For the text-containing cell, return its midpoint in (x, y) coordinate format. 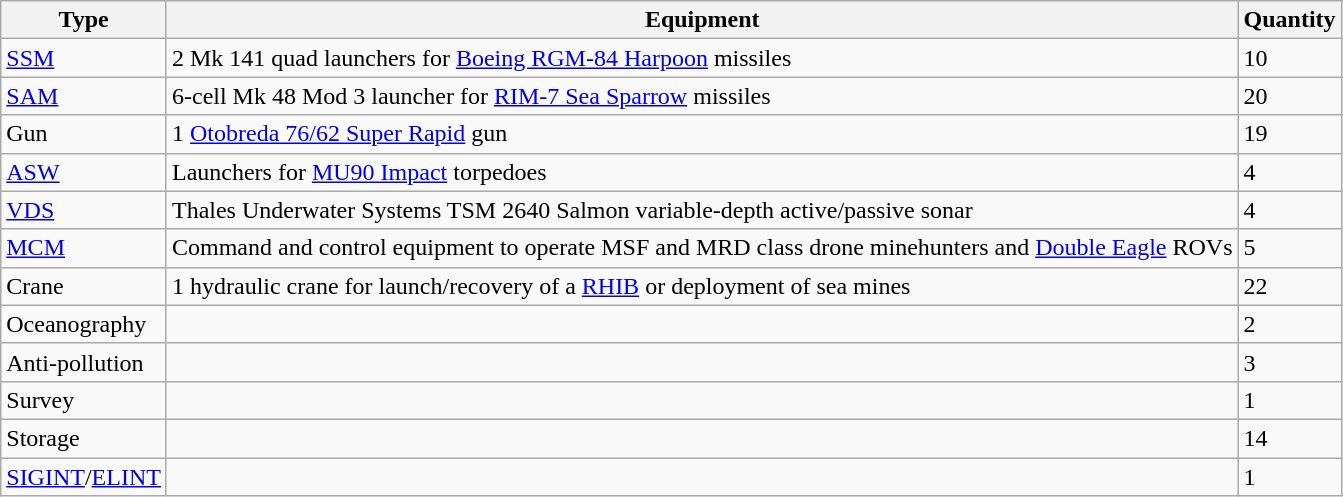
Launchers for MU90 Impact torpedoes (702, 172)
SAM (84, 96)
SSM (84, 58)
5 (1290, 248)
Type (84, 20)
ASW (84, 172)
19 (1290, 134)
Command and control equipment to operate MSF and MRD class drone minehunters and Double Eagle ROVs (702, 248)
Anti-pollution (84, 362)
Equipment (702, 20)
Thales Underwater Systems TSM 2640 Salmon variable-depth active/passive sonar (702, 210)
Quantity (1290, 20)
1 Otobreda 76/62 Super Rapid gun (702, 134)
20 (1290, 96)
3 (1290, 362)
6-cell Mk 48 Mod 3 launcher for RIM-7 Sea Sparrow missiles (702, 96)
MCM (84, 248)
2 Mk 141 quad launchers for Boeing RGM-84 Harpoon missiles (702, 58)
Crane (84, 286)
Survey (84, 400)
Gun (84, 134)
Oceanography (84, 324)
SIGINT/ELINT (84, 477)
Storage (84, 438)
10 (1290, 58)
2 (1290, 324)
14 (1290, 438)
22 (1290, 286)
VDS (84, 210)
1 hydraulic crane for launch/recovery of a RHIB or deployment of sea mines (702, 286)
